Pinpoint the cell where the given text exists, returning its (x, y) midpoint coordinate. 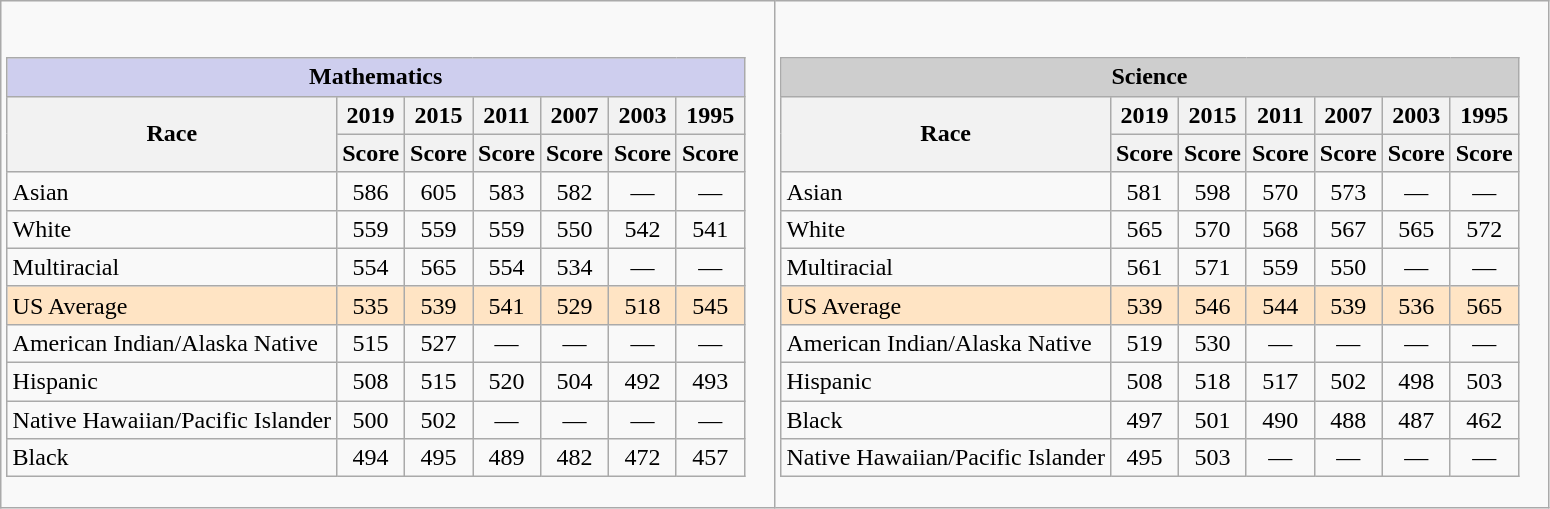
567 (1348, 229)
605 (439, 191)
492 (642, 382)
544 (1280, 305)
598 (1212, 191)
545 (710, 305)
472 (642, 458)
498 (1416, 382)
489 (507, 458)
568 (1280, 229)
561 (1144, 267)
534 (574, 267)
500 (371, 420)
497 (1144, 420)
501 (1212, 420)
Science (1150, 77)
487 (1416, 420)
482 (574, 458)
586 (371, 191)
529 (574, 305)
462 (1484, 420)
493 (710, 382)
542 (642, 229)
517 (1280, 382)
494 (371, 458)
546 (1212, 305)
536 (1416, 305)
490 (1280, 420)
527 (439, 343)
535 (371, 305)
582 (574, 191)
519 (1144, 343)
504 (574, 382)
581 (1144, 191)
Mathematics (376, 77)
457 (710, 458)
583 (507, 191)
571 (1212, 267)
572 (1484, 229)
520 (507, 382)
530 (1212, 343)
488 (1348, 420)
573 (1348, 191)
